Pinpoint the cell where the given text exists, returning its (x, y) midpoint coordinate. 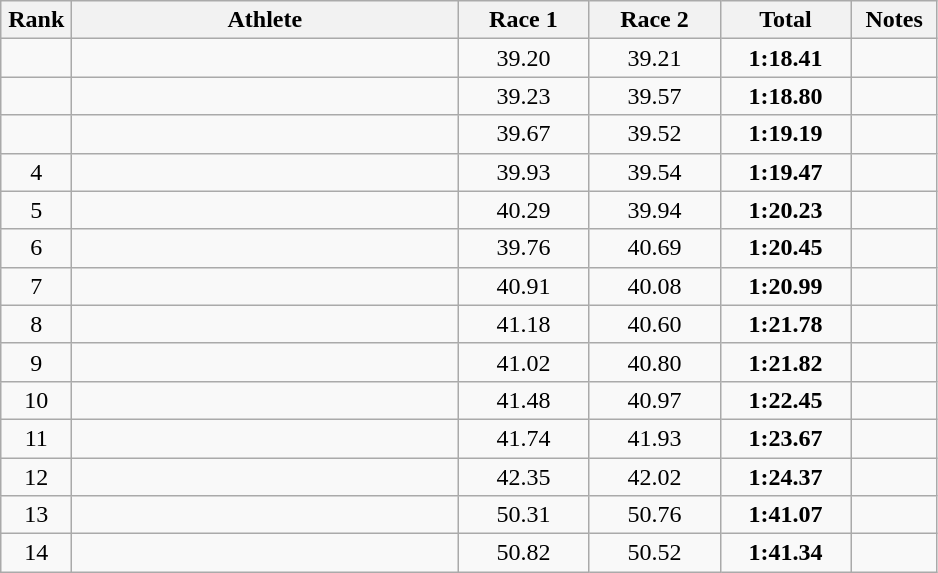
1:18.80 (786, 96)
40.91 (524, 286)
4 (36, 172)
Notes (894, 20)
Race 1 (524, 20)
50.82 (524, 553)
9 (36, 362)
41.93 (654, 438)
50.52 (654, 553)
Race 2 (654, 20)
41.74 (524, 438)
13 (36, 515)
40.97 (654, 400)
39.93 (524, 172)
8 (36, 324)
40.69 (654, 248)
14 (36, 553)
1:20.45 (786, 248)
1:21.82 (786, 362)
39.94 (654, 210)
39.67 (524, 134)
39.23 (524, 96)
50.76 (654, 515)
39.57 (654, 96)
12 (36, 477)
41.48 (524, 400)
39.52 (654, 134)
1:23.67 (786, 438)
7 (36, 286)
1:41.34 (786, 553)
1:21.78 (786, 324)
41.02 (524, 362)
40.08 (654, 286)
6 (36, 248)
1:41.07 (786, 515)
39.54 (654, 172)
Athlete (265, 20)
40.29 (524, 210)
1:24.37 (786, 477)
42.02 (654, 477)
Rank (36, 20)
5 (36, 210)
39.21 (654, 58)
39.20 (524, 58)
1:22.45 (786, 400)
10 (36, 400)
40.80 (654, 362)
1:19.47 (786, 172)
41.18 (524, 324)
11 (36, 438)
Total (786, 20)
1:20.23 (786, 210)
39.76 (524, 248)
1:20.99 (786, 286)
42.35 (524, 477)
1:18.41 (786, 58)
50.31 (524, 515)
40.60 (654, 324)
1:19.19 (786, 134)
